Search for the cell housing the specified text and yield its [X, Y] center coordinate. 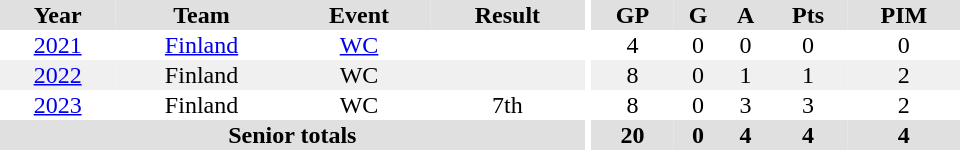
2022 [58, 75]
Year [58, 15]
Event [359, 15]
G [698, 15]
20 [632, 135]
7th [507, 105]
2023 [58, 105]
Senior totals [292, 135]
Pts [808, 15]
A [746, 15]
PIM [904, 15]
GP [632, 15]
Result [507, 15]
Team [202, 15]
2021 [58, 45]
